Determine the [X, Y] coordinate at the center of the cell enclosing the given text.  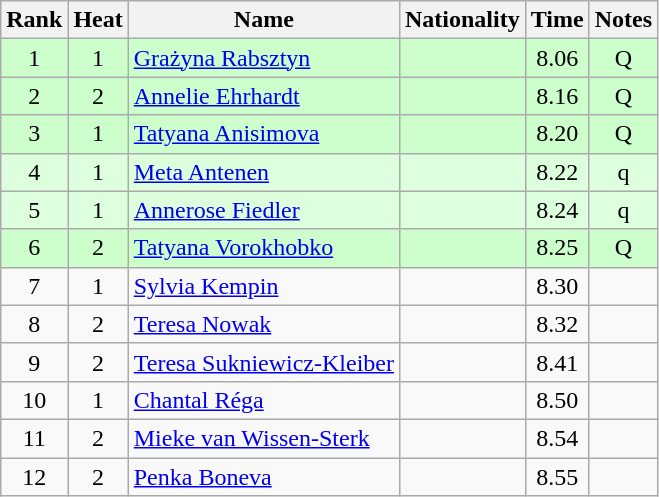
Teresa Sukniewicz-Kleiber [264, 362]
Annerose Fiedler [264, 210]
8.24 [557, 210]
Chantal Réga [264, 400]
Annelie Ehrhardt [264, 96]
8.50 [557, 400]
8.20 [557, 134]
Nationality [462, 20]
Meta Antenen [264, 172]
Time [557, 20]
5 [34, 210]
8.54 [557, 438]
Tatyana Vorokhobko [264, 248]
3 [34, 134]
11 [34, 438]
4 [34, 172]
8.25 [557, 248]
10 [34, 400]
Sylvia Kempin [264, 286]
Heat [98, 20]
Grażyna Rabsztyn [264, 58]
Teresa Nowak [264, 324]
9 [34, 362]
Tatyana Anisimova [264, 134]
7 [34, 286]
Penka Boneva [264, 477]
8.55 [557, 477]
8.32 [557, 324]
Rank [34, 20]
8.16 [557, 96]
8.22 [557, 172]
8.30 [557, 286]
8.41 [557, 362]
Mieke van Wissen-Sterk [264, 438]
12 [34, 477]
8.06 [557, 58]
Name [264, 20]
Notes [623, 20]
8 [34, 324]
6 [34, 248]
